Locate the cell with the specified text and output its [X, Y] center coordinate. 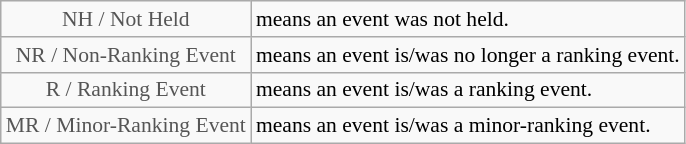
means an event is/was no longer a ranking event. [468, 55]
NH / Not Held [126, 19]
means an event was not held. [468, 19]
means an event is/was a minor-ranking event. [468, 126]
means an event is/was a ranking event. [468, 90]
NR / Non-Ranking Event [126, 55]
MR / Minor-Ranking Event [126, 126]
R / Ranking Event [126, 90]
